Output the (X, Y) coordinate of the center of the cell containing the given text.  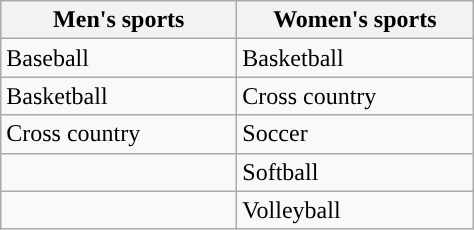
Women's sports (355, 20)
Softball (355, 172)
Baseball (119, 58)
Soccer (355, 134)
Volleyball (355, 210)
Men's sports (119, 20)
